Detect which cell encompasses the target text, then output its [x, y] center coordinate. 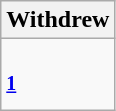
1 [58, 75]
Withdrew [58, 20]
